Locate the cell with the specified text and output its (x, y) center coordinate. 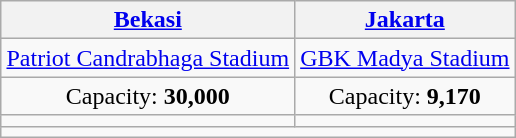
Capacity: 30,000 (148, 96)
Capacity: 9,170 (405, 96)
GBK Madya Stadium (405, 58)
Jakarta (405, 20)
Patriot Candrabhaga Stadium (148, 58)
Bekasi (148, 20)
